Provide the (x, y) coordinate of the cell's center where the given text is located.  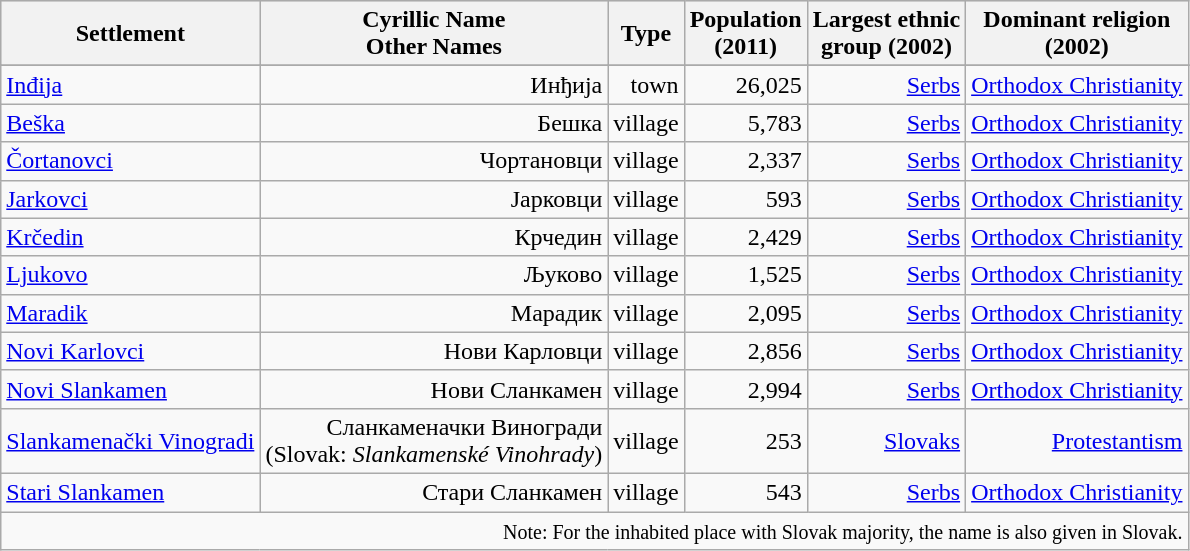
26,025 (746, 85)
Largest ethnicgroup (2002) (886, 34)
Cyrillic NameOther Names (434, 34)
Сланкаменачки Виногради(Slovak: Slankamenské Vinohrady) (434, 440)
Jarkovci (130, 199)
Beška (130, 123)
Dominant religion(2002) (1077, 34)
Novi Karlovci (130, 351)
Slankamenački Vinogradi (130, 440)
Čortanovci (130, 161)
2,429 (746, 237)
2,856 (746, 351)
Нови Карловци (434, 351)
543 (746, 492)
Population(2011) (746, 34)
5,783 (746, 123)
Note: For the inhabited place with Slovak majority, the name is also given in Slovak. (594, 531)
253 (746, 440)
Крчедин (434, 237)
2,994 (746, 389)
593 (746, 199)
Јарковци (434, 199)
Чортановци (434, 161)
Ljukovo (130, 275)
Krčedin (130, 237)
Type (646, 34)
Maradik (130, 313)
town (646, 85)
Љуково (434, 275)
Инђија (434, 85)
2,095 (746, 313)
Марадик (434, 313)
2,337 (746, 161)
Бешка (434, 123)
Stari Slankamen (130, 492)
Стари Сланкамен (434, 492)
Novi Slankamen (130, 389)
1,525 (746, 275)
Нови Сланкамен (434, 389)
Slovaks (886, 440)
Settlement (130, 34)
Protestantism (1077, 440)
Inđija (130, 85)
